Find where the given text appears and provide that cell's center as (x, y) coordinate. 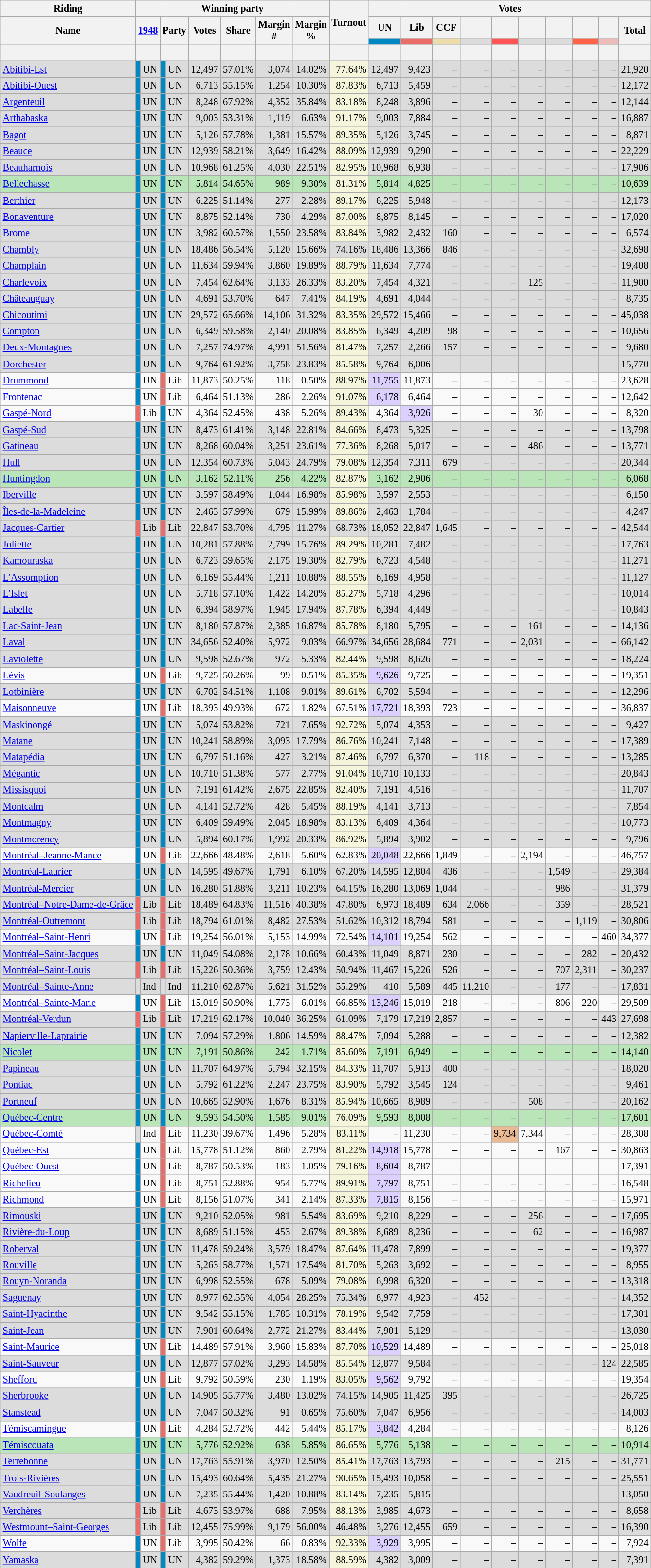
19,408 (635, 266)
1,791 (274, 872)
83.85% (349, 331)
9,626 (385, 675)
5,435 (274, 1478)
0.50% (310, 381)
23.75% (310, 1085)
Témiscouata (68, 1445)
5,120 (274, 250)
23.83% (310, 364)
72.54% (349, 937)
160 (446, 233)
28,684 (417, 642)
Riding (68, 8)
50.32% (238, 1412)
Kamouraska (68, 561)
445 (446, 986)
55.29% (349, 986)
22,229 (635, 151)
50.94% (349, 970)
87.70% (349, 1347)
62.17% (238, 1019)
13,050 (635, 1494)
Bonaventure (68, 217)
85.60% (349, 1052)
436 (446, 872)
1,550 (274, 233)
1,992 (274, 839)
83.13% (349, 823)
Roberval (68, 1249)
Terrebonne (68, 1461)
723 (446, 708)
1,108 (274, 692)
88.79% (349, 266)
0.83% (310, 1543)
13.02% (310, 1396)
14.58% (310, 1363)
10,014 (635, 593)
Matane (68, 741)
3,649 (274, 151)
31.32% (310, 315)
83.20% (349, 282)
13,798 (635, 430)
215 (559, 1461)
14,106 (274, 315)
1,783 (274, 1314)
4,352 (274, 102)
4,044 (417, 298)
2,175 (274, 561)
17,695 (635, 1216)
57.29% (238, 1036)
3,211 (274, 888)
74.16% (349, 250)
25,018 (635, 1347)
Montréal–Saint-Henri (68, 937)
12.43% (310, 970)
Turnout (349, 22)
2,432 (417, 233)
74.15% (349, 1396)
14,003 (635, 1412)
730 (274, 217)
2,385 (274, 626)
8,658 (635, 1511)
410 (385, 986)
20,048 (385, 856)
3,480 (274, 1396)
3,926 (417, 413)
35.84% (310, 102)
9,562 (385, 1380)
61.41% (238, 430)
54.50% (238, 1117)
50.59% (238, 1380)
Lévis (68, 675)
2,031 (532, 642)
183 (274, 1167)
4.29% (310, 217)
8,229 (417, 1216)
Wolfe (68, 1543)
50.86% (238, 1052)
22,585 (635, 1363)
Montréal-Verdun (68, 1019)
14.59% (310, 1036)
91.17% (349, 118)
1,806 (274, 1036)
26.33% (310, 282)
3,929 (385, 1543)
Montmorency (68, 839)
L'Islet (68, 593)
68.73% (349, 528)
9,461 (635, 1085)
61.42% (238, 790)
66 (274, 1543)
85.27% (349, 593)
6,150 (635, 495)
14,101 (385, 937)
771 (446, 642)
Share (238, 31)
64.83% (238, 905)
14,918 (385, 1150)
Name (68, 31)
6,574 (635, 233)
6,956 (417, 1412)
50.25% (238, 381)
82.40% (349, 790)
84.33% (349, 1068)
48.48% (238, 856)
3,074 (274, 69)
1,549 (559, 872)
Total (635, 31)
19,354 (635, 1380)
67.20% (349, 872)
12,804 (417, 872)
0.51% (310, 675)
5.28% (310, 1134)
Compton (68, 331)
220 (586, 1003)
981 (274, 1216)
400 (446, 1068)
60.73% (238, 462)
3,970 (274, 1461)
10,133 (417, 774)
14,352 (635, 1298)
19.89% (310, 266)
8,145 (417, 217)
57.10% (238, 593)
12,172 (635, 86)
5.54% (310, 1216)
89.61% (349, 692)
7.41% (310, 298)
986 (559, 888)
2,266 (417, 347)
57.78% (238, 135)
17.54% (310, 1265)
3,093 (274, 741)
21,920 (635, 69)
Margin% (310, 31)
88.97% (349, 381)
10.30% (310, 86)
1,773 (274, 1003)
Québec-Comté (68, 1134)
92.33% (349, 1543)
Pontiac (68, 1085)
427 (274, 757)
61.01% (238, 921)
52.90% (238, 1101)
15,971 (635, 1200)
11.27% (310, 528)
85.98% (349, 495)
3,902 (417, 839)
11,516 (274, 905)
1,849 (446, 856)
3,251 (274, 446)
8.31% (310, 1101)
7,774 (417, 266)
Québec-Ouest (68, 1167)
28,308 (635, 1134)
8,626 (417, 659)
22.51% (310, 167)
4,548 (417, 561)
58.21% (238, 151)
59.24% (238, 1249)
Stanstead (68, 1412)
87.78% (349, 610)
20,432 (635, 954)
40.38% (310, 905)
1,422 (274, 593)
30,863 (635, 1150)
9,179 (274, 1527)
50.36% (238, 970)
17,389 (635, 741)
10,040 (274, 1019)
13,030 (635, 1331)
8,482 (274, 921)
19,351 (635, 675)
Shefford (68, 1380)
Mégantic (68, 774)
31,379 (635, 888)
39.67% (238, 1134)
5,594 (417, 692)
Québec-Est (68, 1150)
Rouyn-Noranda (68, 1281)
13,366 (417, 250)
9,423 (417, 69)
51.38% (238, 774)
6.63% (310, 118)
16.98% (310, 495)
10,312 (385, 921)
81.31% (349, 184)
8,008 (417, 1117)
17,906 (635, 167)
4,795 (274, 528)
Lotbinière (68, 692)
Bellechasse (68, 184)
Richmond (68, 1200)
11,755 (385, 381)
12.50% (310, 1461)
341 (274, 1200)
5,288 (417, 1036)
61.92% (238, 364)
4,030 (274, 167)
54.65% (238, 184)
88.55% (349, 577)
Rimouski (68, 1216)
8,320 (635, 413)
20,344 (635, 462)
10.31% (310, 1314)
81.47% (349, 347)
395 (446, 1396)
453 (274, 1232)
9,290 (417, 151)
49.67% (238, 872)
4,516 (417, 790)
1.05% (310, 1167)
17.94% (310, 610)
52.14% (238, 217)
Party (174, 31)
11,900 (635, 282)
7,391 (635, 1560)
7.95% (310, 1511)
359 (559, 905)
4,958 (417, 577)
27.53% (310, 921)
6.01% (310, 1003)
4,321 (417, 282)
81.70% (349, 1265)
846 (446, 250)
9,427 (635, 725)
89.35% (349, 135)
1,254 (274, 86)
1,211 (274, 577)
2,675 (274, 790)
6.10% (310, 872)
6,178 (385, 397)
Beauharnois (68, 167)
9,584 (417, 1363)
18,020 (635, 1068)
77.64% (349, 69)
5,815 (417, 1494)
51.16% (238, 757)
50.53% (238, 1167)
99 (274, 675)
14,136 (635, 626)
2,799 (274, 544)
5,795 (417, 626)
860 (274, 1150)
30 (532, 413)
10.23% (310, 888)
3,842 (385, 1429)
Hull (68, 462)
83.84% (349, 233)
Saint-Hyacinthe (68, 1314)
806 (559, 1003)
18,052 (385, 528)
10,639 (635, 184)
Montréal–Saint-Jacques (68, 954)
66,142 (635, 642)
13,771 (635, 446)
13,069 (417, 888)
12,144 (635, 102)
14.02% (310, 69)
Lac-Saint-Jean (68, 626)
58.49% (238, 495)
6,949 (417, 1052)
87.33% (349, 1200)
45,038 (635, 315)
3,758 (274, 364)
7,148 (417, 741)
15.99% (310, 511)
2,194 (532, 856)
3,860 (274, 266)
10,656 (635, 331)
17,020 (635, 217)
2.67% (310, 1232)
10,529 (385, 1347)
CCF (446, 27)
56.54% (238, 250)
91.07% (349, 397)
85.17% (349, 1429)
5.26% (310, 413)
16.42% (310, 151)
5,972 (274, 642)
1,945 (274, 610)
60.43% (349, 954)
Verchères (68, 1511)
Îles-de-la-Madeleine (68, 511)
3,276 (385, 1527)
Laviolette (68, 659)
8,604 (385, 1167)
3,745 (417, 135)
51.12% (238, 1150)
3,692 (417, 1265)
218 (446, 1003)
12,642 (635, 397)
5,017 (417, 446)
Napierville-Laprairie (68, 1036)
Châteauguay (68, 298)
Huntingdon (68, 479)
Bagot (68, 135)
Drummond (68, 381)
4,054 (274, 1298)
50.26% (238, 675)
13,793 (417, 1461)
672 (274, 708)
7,924 (635, 1543)
87.00% (349, 217)
Jacques-Cartier (68, 528)
5,589 (417, 986)
10,914 (635, 1445)
60.17% (238, 839)
460 (609, 937)
11,425 (417, 1396)
Abitibi-Est (68, 69)
88.59% (349, 1560)
83.69% (349, 1216)
18.98% (310, 823)
6,320 (417, 1281)
58.77% (238, 1265)
3,579 (274, 1249)
167 (559, 1150)
Montmagny (68, 823)
32,698 (635, 250)
10,773 (635, 823)
Labelle (68, 610)
Montcalm (68, 806)
486 (532, 446)
Saint-Maurice (68, 1347)
76.09% (349, 1117)
15,466 (417, 315)
54.08% (238, 954)
157 (446, 347)
442 (274, 1429)
Montréal-Laurier (68, 872)
1,571 (274, 1265)
1,784 (417, 511)
4,923 (417, 1298)
10.66% (310, 954)
10,058 (417, 1478)
7,482 (417, 544)
50.90% (238, 1003)
Iberville (68, 495)
6,938 (417, 167)
58.97% (238, 610)
2,140 (274, 331)
Québec-Centre (68, 1117)
4,209 (417, 331)
61.22% (238, 1085)
452 (476, 1298)
5.85% (310, 1445)
634 (446, 905)
Vaudreuil-Soulanges (68, 1494)
60.04% (238, 446)
6,068 (635, 479)
17,831 (635, 986)
30,806 (635, 921)
22.81% (310, 430)
1948 (148, 31)
59.65% (238, 561)
Saguenay (68, 1298)
Nicolet (68, 1052)
Matapédia (68, 757)
15.57% (310, 135)
4,247 (635, 511)
51.88% (238, 888)
85.41% (349, 1461)
5,948 (417, 201)
79.16% (349, 1167)
83.35% (349, 315)
57.02% (238, 1363)
Papineau (68, 1068)
1.71% (310, 1052)
12,173 (635, 201)
88.47% (349, 1036)
8,236 (417, 1232)
20.08% (310, 331)
46,757 (635, 856)
Missisquoi (68, 790)
20,162 (635, 1101)
82.44% (349, 659)
7.65% (310, 725)
82.87% (349, 479)
22.85% (310, 790)
4,449 (417, 610)
64.97% (238, 1068)
3,148 (274, 430)
23,628 (635, 381)
Montréal–Sainte-Marie (68, 1003)
9.03% (310, 642)
Portneuf (68, 1101)
98 (446, 331)
12,382 (635, 1036)
8,955 (635, 1265)
28.25% (310, 1298)
14.99% (310, 937)
51.07% (238, 1200)
2.14% (310, 1200)
125 (532, 282)
Montréal–Saint-Louis (68, 970)
78.19% (349, 1314)
15.76% (310, 544)
86.65% (349, 1445)
83.14% (349, 1494)
2,178 (274, 954)
242 (274, 1052)
16,390 (635, 1527)
4,296 (417, 593)
Rivière-du-Loup (68, 1232)
16,548 (635, 1183)
508 (532, 1101)
52.55% (238, 1281)
Montréal–Notre-Dame-de-Grâce (68, 905)
954 (274, 1183)
62 (532, 1232)
Laval (68, 642)
177 (559, 986)
57.91% (238, 1347)
Margin# (274, 31)
61.09% (349, 1019)
11,127 (635, 577)
Saint-Sauveur (68, 1363)
1,676 (274, 1101)
3,896 (417, 102)
428 (274, 806)
5.45% (310, 806)
18.58% (310, 1560)
59.94% (238, 266)
67.92% (238, 102)
58.89% (238, 741)
89.43% (349, 413)
14.20% (310, 593)
2.26% (310, 397)
Maisonneuve (68, 708)
Sherbrooke (68, 1396)
52.11% (238, 479)
2,906 (417, 479)
2,311 (586, 970)
36.25% (310, 1019)
49.93% (238, 708)
5,043 (274, 462)
15.66% (310, 250)
1.19% (310, 1380)
7,884 (417, 118)
Brome (68, 233)
Trois-Rivières (68, 1478)
Arthabaska (68, 118)
Richelieu (68, 1183)
5,153 (274, 937)
Beauce (68, 151)
18,224 (635, 659)
57.87% (238, 626)
85.94% (349, 1101)
Maskinongé (68, 725)
7,344 (532, 1134)
18.47% (310, 1249)
Argenteuil (68, 102)
5.09% (310, 1281)
Berthier (68, 201)
647 (274, 298)
51.13% (238, 397)
16.87% (310, 626)
30,237 (635, 970)
66.85% (349, 1003)
5,325 (417, 430)
7,899 (417, 1249)
85.78% (349, 626)
0.65% (310, 1412)
Chicoutimi (68, 315)
659 (446, 1527)
5,138 (417, 1445)
29,384 (635, 872)
7,815 (385, 1200)
83.44% (349, 1331)
9,734 (505, 1134)
87.46% (349, 757)
286 (274, 397)
42,544 (635, 528)
9,796 (635, 839)
1,585 (274, 1117)
20.33% (310, 839)
83.05% (349, 1380)
9.30% (310, 184)
8,126 (635, 1429)
Gaspé-Sud (68, 430)
57.01% (238, 69)
91 (274, 1412)
51.15% (238, 1232)
19.30% (310, 561)
5,129 (417, 1331)
27,698 (635, 1019)
57.88% (238, 544)
17,721 (385, 708)
19,377 (635, 1249)
51.14% (238, 201)
17.79% (310, 741)
3,133 (274, 282)
581 (446, 921)
3.21% (310, 757)
577 (274, 774)
12,296 (635, 692)
6,006 (417, 364)
6,973 (385, 905)
17,601 (635, 1117)
28,521 (635, 905)
82.79% (349, 561)
Joliette (68, 544)
13,318 (635, 1281)
85.58% (349, 364)
85.35% (349, 675)
62.83% (349, 856)
91.04% (349, 774)
1,373 (274, 1560)
52.05% (238, 1216)
989 (274, 184)
59.29% (238, 1560)
84.19% (349, 298)
3,960 (274, 1347)
75.34% (349, 1298)
Dorchester (68, 364)
638 (274, 1445)
8,989 (417, 1101)
5,621 (274, 986)
282 (586, 954)
56.00% (310, 1527)
Westmount–Saint-Georges (68, 1527)
Frontenac (68, 397)
10,843 (635, 610)
4,825 (417, 184)
7,179 (385, 1019)
14,140 (635, 1052)
161 (532, 626)
2,857 (446, 1019)
62.55% (238, 1298)
54.51% (238, 692)
707 (559, 970)
53.97% (238, 1511)
7,759 (417, 1314)
Gatineau (68, 446)
51.56% (310, 347)
88.09% (349, 151)
52.67% (238, 659)
7,311 (417, 462)
23.61% (310, 446)
52.92% (238, 1445)
53.82% (238, 725)
15.83% (310, 1347)
17,301 (635, 1314)
36,837 (635, 708)
16,987 (635, 1232)
2.28% (310, 201)
2,772 (274, 1331)
86.92% (349, 839)
59.49% (238, 823)
Montréal-Outremont (68, 921)
61.25% (238, 167)
83.11% (349, 1134)
Témiscamingue (68, 1429)
2,066 (476, 905)
7,854 (635, 806)
5,913 (417, 1068)
L'Assomption (68, 577)
57.99% (238, 511)
Abitibi-Ouest (68, 86)
50.42% (238, 1543)
3,713 (417, 806)
9,680 (635, 347)
Saint-Jean (68, 1331)
23.58% (310, 233)
52.45% (238, 413)
89.91% (349, 1183)
66.97% (349, 642)
Montréal-Mercier (68, 888)
972 (274, 659)
3,009 (417, 1560)
Montréal–Jeanne-Mance (68, 856)
5.44% (310, 1429)
88.13% (349, 1511)
25,551 (635, 1478)
7,797 (385, 1183)
Champlain (68, 266)
89.38% (349, 1232)
443 (609, 1019)
75.60% (349, 1412)
20,843 (635, 774)
89.17% (349, 201)
83.18% (349, 102)
3,759 (274, 970)
16,887 (635, 118)
87.83% (349, 86)
4,991 (274, 347)
52.88% (238, 1183)
67.51% (349, 708)
84.66% (349, 430)
526 (446, 970)
75.99% (238, 1527)
89.86% (349, 511)
6,370 (417, 757)
24.79% (310, 462)
64.15% (349, 888)
4,353 (417, 725)
53.31% (238, 118)
Chambly (68, 250)
32.15% (310, 1068)
13,285 (635, 757)
678 (274, 1281)
56.01% (238, 937)
2,247 (274, 1085)
11,271 (635, 561)
2,553 (417, 495)
83.90% (349, 1085)
1,381 (274, 135)
46.48% (349, 1527)
92.72% (349, 725)
47.80% (349, 905)
89.29% (349, 544)
62.87% (238, 986)
Yamaska (68, 1560)
55.77% (238, 1396)
65.66% (238, 315)
Gaspé-Nord (68, 413)
2.77% (310, 774)
721 (274, 725)
15,770 (635, 364)
86.76% (349, 741)
562 (446, 937)
5,459 (417, 86)
Rouville (68, 1265)
Montréal–Sainte-Anne (68, 986)
17,391 (635, 1167)
1,645 (446, 528)
5.77% (310, 1183)
Winning party (233, 8)
5.33% (310, 659)
2,618 (274, 856)
29,509 (635, 1003)
5,794 (274, 1068)
277 (274, 201)
60.57% (238, 233)
3,293 (274, 1363)
55.91% (238, 1461)
Charlevoix (68, 282)
3,985 (385, 1511)
59.58% (238, 331)
1,496 (274, 1134)
4.22% (310, 479)
2.79% (310, 1150)
1,420 (274, 1494)
90.65% (349, 1478)
52.40% (238, 642)
81.22% (349, 1150)
13,246 (385, 1003)
11,467 (385, 970)
87.64% (349, 1249)
31,771 (635, 1461)
688 (274, 1511)
1.82% (310, 708)
88.19% (349, 806)
85.54% (349, 1363)
5.60% (310, 856)
51.62% (349, 921)
Deux-Montagnes (68, 347)
74.97% (238, 347)
438 (274, 413)
62.64% (238, 282)
82.95% (349, 167)
8,735 (635, 298)
26,725 (635, 1396)
34,377 (635, 937)
77.36% (349, 446)
31.52% (310, 986)
2,045 (274, 823)
3,545 (417, 1085)
